Output the (x, y) coordinate of the center of the cell containing the given text.  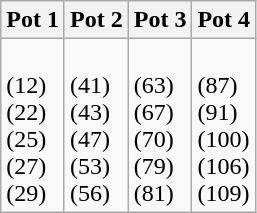
Pot 3 (160, 20)
(41) (43) (47) (53) (56) (96, 126)
Pot 1 (33, 20)
Pot 2 (96, 20)
(87) (91) (100) (106) (109) (224, 126)
Pot 4 (224, 20)
(63) (67) (70) (79) (81) (160, 126)
(12) (22) (25) (27) (29) (33, 126)
